Identify which cell holds the provided text, then report its (x, y) central coordinate. 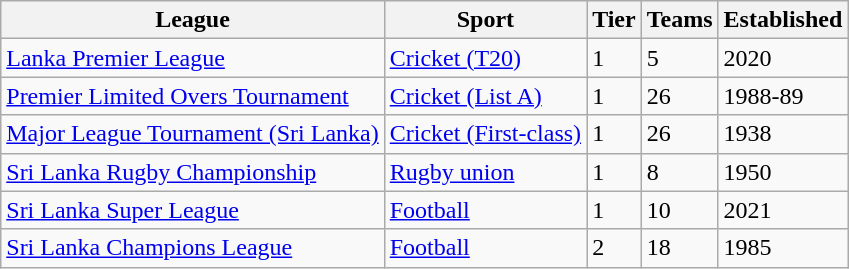
10 (680, 210)
Cricket (List A) (485, 96)
Tier (614, 20)
Major League Tournament (Sri Lanka) (192, 134)
Lanka Premier League (192, 58)
Cricket (First-class) (485, 134)
Cricket (T20) (485, 58)
1988-89 (783, 96)
League (192, 20)
Established (783, 20)
2020 (783, 58)
8 (680, 172)
2021 (783, 210)
Sri Lanka Rugby Championship (192, 172)
1950 (783, 172)
1938 (783, 134)
Sport (485, 20)
2 (614, 248)
18 (680, 248)
Sri Lanka Champions League (192, 248)
Teams (680, 20)
Rugby union (485, 172)
5 (680, 58)
Sri Lanka Super League (192, 210)
1985 (783, 248)
Premier Limited Overs Tournament (192, 96)
